Return (x, y) of the center of cell containing provided text 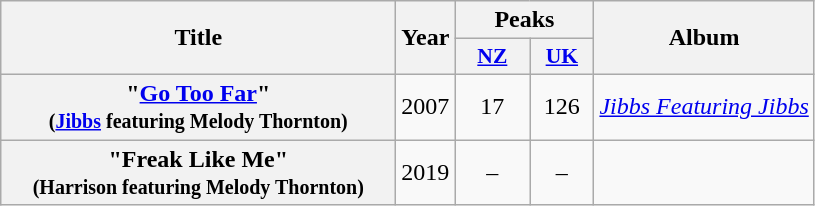
17 (492, 106)
"Go Too Far" (Jibbs featuring Melody Thornton) (198, 106)
Jibbs Featuring Jibbs (704, 106)
2019 (426, 172)
UK (562, 57)
Title (198, 38)
Peaks (524, 20)
Album (704, 38)
126 (562, 106)
Year (426, 38)
NZ (492, 57)
"Freak Like Me" (Harrison featuring Melody Thornton) (198, 172)
2007 (426, 106)
